Return the [x, y] coordinate for the center point of the cell that contains the specified text.  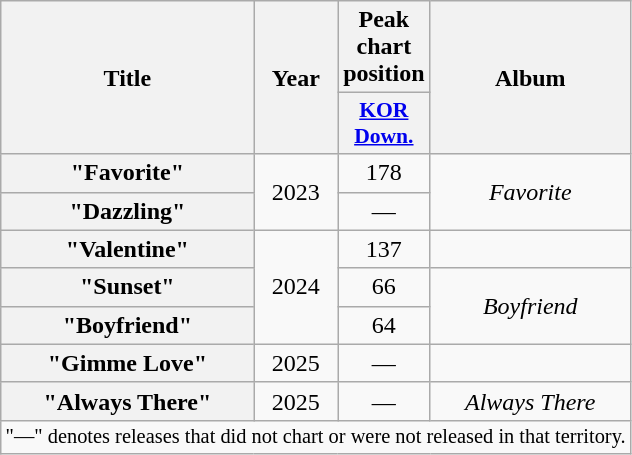
"Valentine" [128, 249]
Favorite [530, 192]
2023 [296, 192]
64 [384, 325]
137 [384, 249]
"Sunset" [128, 287]
Album [530, 78]
Title [128, 78]
178 [384, 173]
"Boyfriend" [128, 325]
Year [296, 78]
"Dazzling" [128, 211]
66 [384, 287]
"Gimme Love" [128, 363]
Boyfriend [530, 306]
Peak chart position [384, 47]
"Favorite" [128, 173]
"—" denotes releases that did not chart or were not released in that territory. [316, 437]
2024 [296, 287]
"Always There" [128, 401]
KORDown. [384, 124]
Always There [530, 401]
